Output the (X, Y) coordinate of the center of the cell containing the given text.  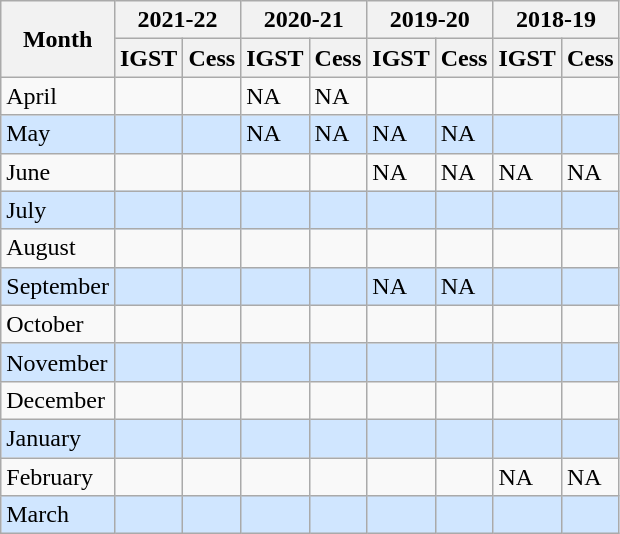
October (58, 324)
2020-21 (304, 20)
2018-19 (556, 20)
November (58, 362)
July (58, 210)
June (58, 172)
2021-22 (177, 20)
2019-20 (430, 20)
March (58, 515)
Month (58, 39)
April (58, 96)
May (58, 134)
February (58, 477)
September (58, 286)
August (58, 248)
January (58, 438)
December (58, 400)
